Extract the (x, y) coordinate from the center of the cell holding the provided text.  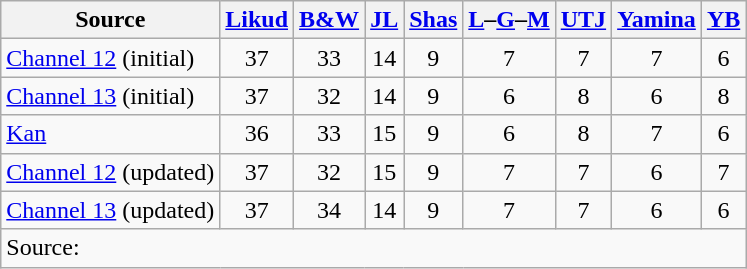
L–G–M (509, 20)
Yamina (657, 20)
Channel 13 (updated) (110, 210)
B&W (330, 20)
Source (110, 20)
Likud (257, 20)
Source: (374, 248)
Kan (110, 134)
Channel 12 (updated) (110, 172)
Channel 12 (initial) (110, 58)
YB (723, 20)
34 (330, 210)
JL (384, 20)
Shas (434, 20)
36 (257, 134)
UTJ (583, 20)
Channel 13 (initial) (110, 96)
